Pinpoint the cell where the given text exists, returning its [x, y] midpoint coordinate. 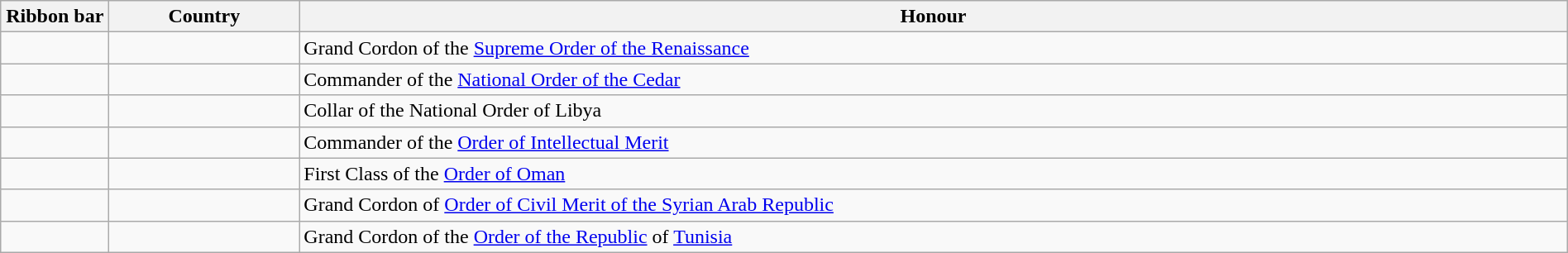
Collar of the National Order of Libya [933, 111]
Ribbon bar [55, 17]
Country [204, 17]
Honour [933, 17]
Commander of the Order of Intellectual Merit [933, 142]
Grand Cordon of the Supreme Order of the Renaissance [933, 48]
Grand Cordon of Order of Civil Merit of the Syrian Arab Republic [933, 205]
Grand Cordon of the Order of the Republic of Tunisia [933, 236]
Commander of the National Order of the Cedar [933, 79]
First Class of the Order of Oman [933, 174]
